Determine the (X, Y) coordinate at the center of the cell enclosing the given text.  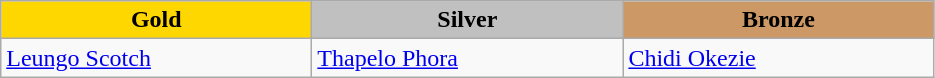
Bronze (778, 20)
Gold (156, 20)
Chidi Okezie (778, 58)
Silver (468, 20)
Leungo Scotch (156, 58)
Thapelo Phora (468, 58)
